Extract the [x, y] coordinate from the center of the cell holding the provided text.  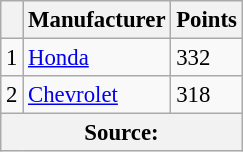
2 [12, 95]
1 [12, 58]
Source: [122, 133]
Honda [97, 58]
Points [206, 20]
Manufacturer [97, 20]
Chevrolet [97, 95]
332 [206, 58]
318 [206, 95]
